Pinpoint the cell where the given text exists, returning its [x, y] midpoint coordinate. 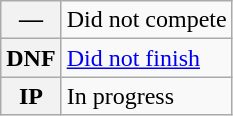
In progress [146, 96]
IP [31, 96]
— [31, 20]
DNF [31, 58]
Did not compete [146, 20]
Did not finish [146, 58]
